Return (x, y) of the center of cell containing provided text 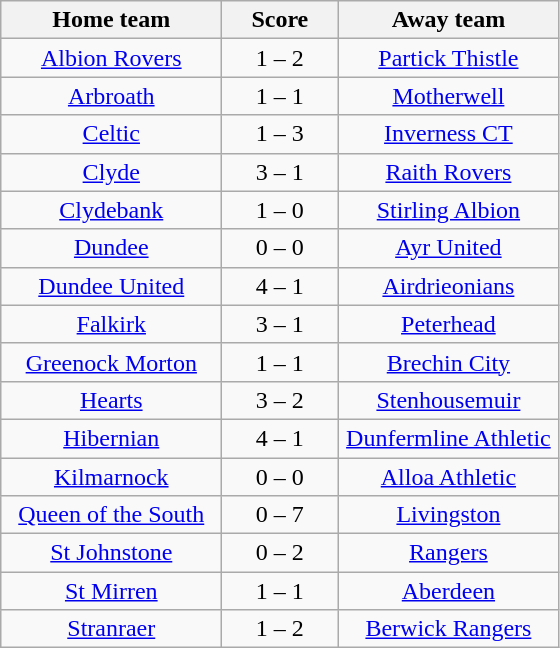
Dundee United (112, 286)
Airdrieonians (448, 286)
Inverness CT (448, 134)
Berwick Rangers (448, 629)
Livingston (448, 515)
Falkirk (112, 324)
Hearts (112, 400)
Celtic (112, 134)
0 – 7 (280, 515)
1 – 3 (280, 134)
Home team (112, 20)
Rangers (448, 553)
Clydebank (112, 210)
Hibernian (112, 438)
Aberdeen (448, 591)
Clyde (112, 172)
Stranraer (112, 629)
Alloa Athletic (448, 477)
St Johnstone (112, 553)
Queen of the South (112, 515)
Dundee (112, 248)
Ayr United (448, 248)
Motherwell (448, 96)
1 – 0 (280, 210)
Kilmarnock (112, 477)
Stirling Albion (448, 210)
3 – 2 (280, 400)
Raith Rovers (448, 172)
Stenhousemuir (448, 400)
Arbroath (112, 96)
St Mirren (112, 591)
Greenock Morton (112, 362)
Dunfermline Athletic (448, 438)
0 – 2 (280, 553)
Away team (448, 20)
Brechin City (448, 362)
Score (280, 20)
Peterhead (448, 324)
Partick Thistle (448, 58)
Albion Rovers (112, 58)
